Return the (X, Y) coordinate for the center point of the cell that contains the specified text.  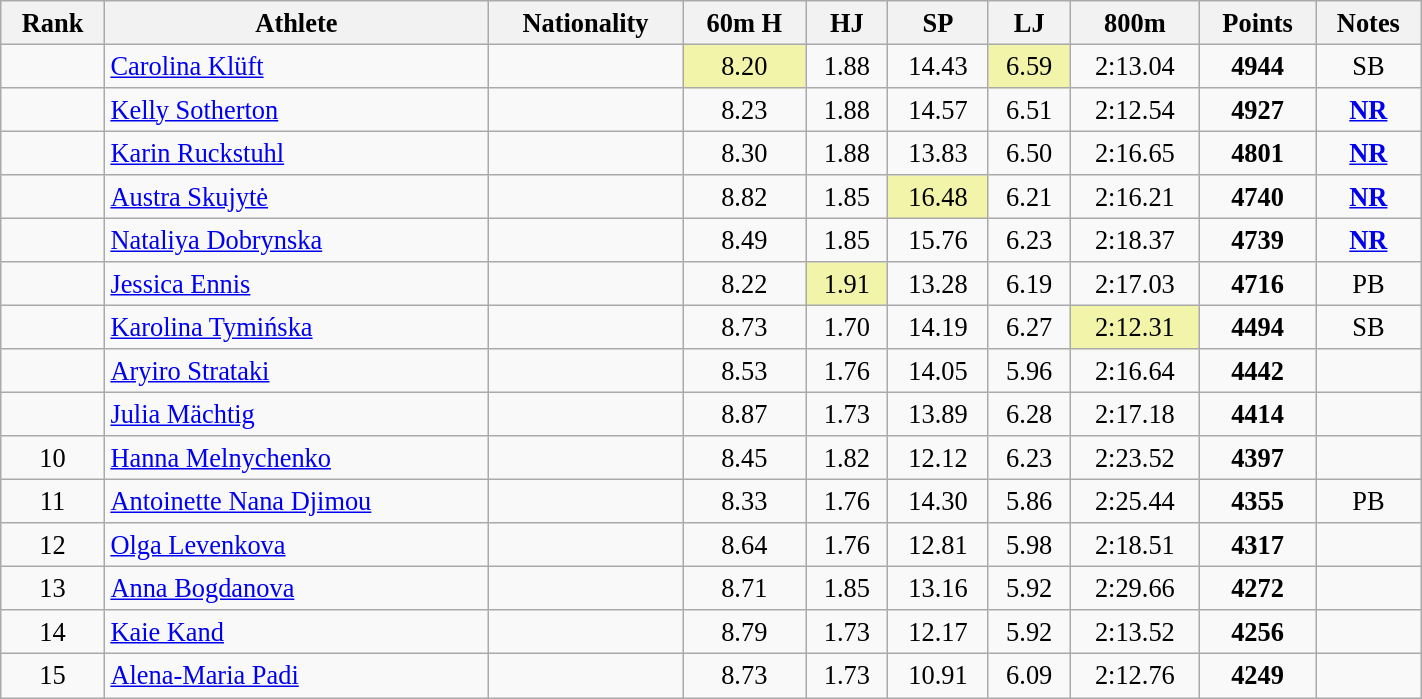
Kaie Kand (296, 632)
14.30 (938, 501)
2:12.31 (1134, 327)
Antoinette Nana Djimou (296, 501)
8.87 (744, 414)
2:13.04 (1134, 66)
4256 (1258, 632)
4317 (1258, 545)
4801 (1258, 153)
2:12.76 (1134, 676)
Julia Mächtig (296, 414)
6.21 (1029, 197)
13.83 (938, 153)
6.27 (1029, 327)
HJ (847, 22)
2:17.03 (1134, 284)
8.23 (744, 109)
6.50 (1029, 153)
5.96 (1029, 371)
Anna Bogdanova (296, 588)
Nationality (585, 22)
LJ (1029, 22)
10 (53, 458)
13.16 (938, 588)
2:17.18 (1134, 414)
2:12.54 (1134, 109)
Aryiro Strataki (296, 371)
Karin Ruckstuhl (296, 153)
13.28 (938, 284)
Jessica Ennis (296, 284)
2:29.66 (1134, 588)
4442 (1258, 371)
4249 (1258, 676)
12.17 (938, 632)
8.30 (744, 153)
2:23.52 (1134, 458)
Points (1258, 22)
6.59 (1029, 66)
15 (53, 676)
4739 (1258, 240)
14.19 (938, 327)
4494 (1258, 327)
12.12 (938, 458)
4944 (1258, 66)
12 (53, 545)
10.91 (938, 676)
12.81 (938, 545)
8.49 (744, 240)
8.64 (744, 545)
Kelly Sotherton (296, 109)
8.20 (744, 66)
1.82 (847, 458)
Karolina Tymińska (296, 327)
2:18.37 (1134, 240)
6.28 (1029, 414)
2:13.52 (1134, 632)
2:16.65 (1134, 153)
8.22 (744, 284)
13.89 (938, 414)
1.91 (847, 284)
4716 (1258, 284)
8.79 (744, 632)
Carolina Klüft (296, 66)
14.43 (938, 66)
2:16.21 (1134, 197)
14.05 (938, 371)
Athlete (296, 22)
16.48 (938, 197)
4927 (1258, 109)
Nataliya Dobrynska (296, 240)
Rank (53, 22)
4397 (1258, 458)
11 (53, 501)
14 (53, 632)
8.71 (744, 588)
6.09 (1029, 676)
5.98 (1029, 545)
14.57 (938, 109)
8.53 (744, 371)
2:18.51 (1134, 545)
8.82 (744, 197)
Notes (1369, 22)
4355 (1258, 501)
13 (53, 588)
Olga Levenkova (296, 545)
4414 (1258, 414)
4272 (1258, 588)
6.51 (1029, 109)
Austra Skujytė (296, 197)
60m H (744, 22)
4740 (1258, 197)
SP (938, 22)
8.33 (744, 501)
Alena-Maria Padi (296, 676)
5.86 (1029, 501)
1.70 (847, 327)
15.76 (938, 240)
Hanna Melnychenko (296, 458)
6.19 (1029, 284)
2:25.44 (1134, 501)
800m (1134, 22)
8.45 (744, 458)
2:16.64 (1134, 371)
